Detect which cell encompasses the target text, then output its [x, y] center coordinate. 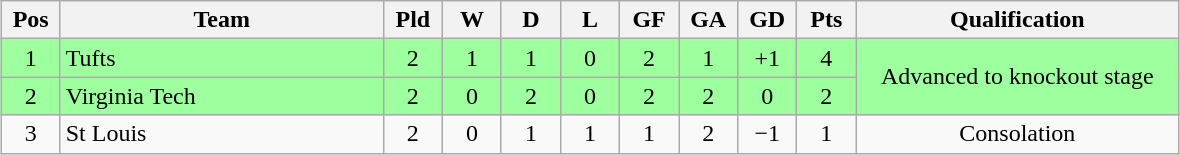
GF [650, 20]
Pos [30, 20]
Pts [826, 20]
GD [768, 20]
W [472, 20]
Pld [412, 20]
Qualification [1018, 20]
Tufts [222, 58]
3 [30, 134]
D [530, 20]
Consolation [1018, 134]
St Louis [222, 134]
Advanced to knockout stage [1018, 77]
−1 [768, 134]
4 [826, 58]
Team [222, 20]
GA [708, 20]
Virginia Tech [222, 96]
+1 [768, 58]
L [590, 20]
